Detect which cell encompasses the target text, then output its (X, Y) center coordinate. 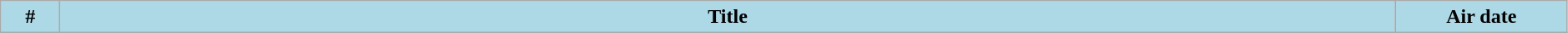
Air date (1481, 17)
Title (728, 17)
# (30, 17)
